Scan for the cell matching the given text and deliver its [X, Y] coordinate at center. 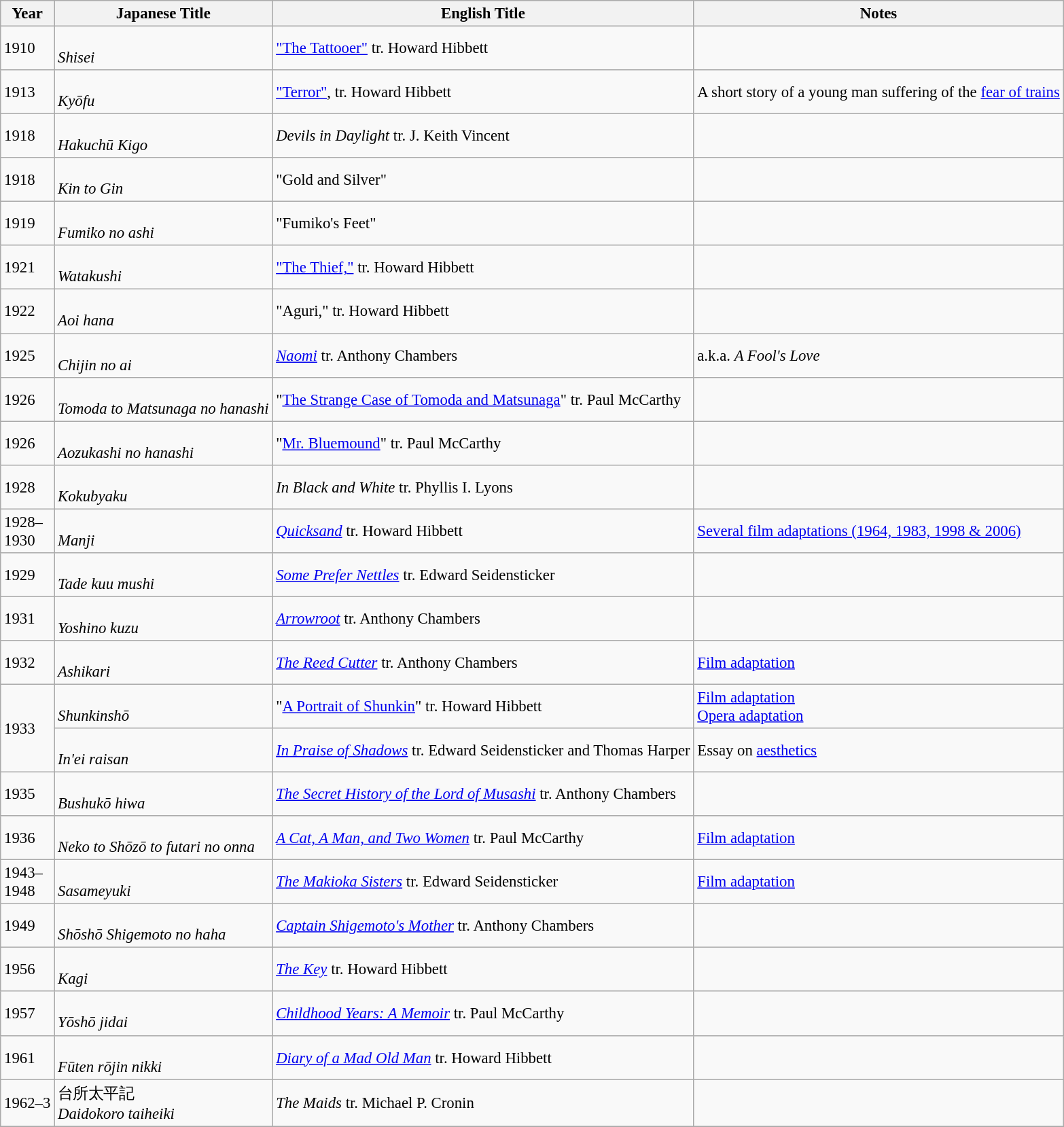
Some Prefer Nettles tr. Edward Seidensticker [483, 575]
"The Thief," tr. Howard Hibbett [483, 268]
Yōshō jidai [163, 1014]
Childhood Years: A Memoir tr. Paul McCarthy [483, 1014]
Devils in Daylight tr. J. Keith Vincent [483, 136]
1962–3 [27, 1103]
Watakushi [163, 268]
1957 [27, 1014]
Fumiko no ashi [163, 224]
Bushukō hiwa [163, 795]
Naomi tr. Anthony Chambers [483, 356]
In'ei raisan [163, 750]
1943–1948 [27, 882]
The Reed Cutter tr. Anthony Chambers [483, 663]
a.k.a. A Fool's Love [879, 356]
English Title [483, 14]
In Black and White tr. Phyllis I. Lyons [483, 486]
1956 [27, 970]
Shunkinshō [163, 706]
Hakuchū Kigo [163, 136]
1928–1930 [27, 531]
1928 [27, 486]
1936 [27, 838]
1931 [27, 618]
Year [27, 14]
1921 [27, 268]
Diary of a Mad Old Man tr. Howard Hibbett [483, 1057]
Yoshino kuzu [163, 618]
台所太平記Daidokoro taiheiki [163, 1103]
"Fumiko's Feet" [483, 224]
1919 [27, 224]
1932 [27, 663]
Japanese Title [163, 14]
Tade kuu mushi [163, 575]
1913 [27, 92]
The Secret History of the Lord of Musashi tr. Anthony Chambers [483, 795]
Kagi [163, 970]
Tomoda to Matsunaga no hanashi [163, 399]
"The Strange Case of Tomoda and Matsunaga" tr. Paul McCarthy [483, 399]
Chijin no ai [163, 356]
Aoi hana [163, 311]
Quicksand tr. Howard Hibbett [483, 531]
Kin to Gin [163, 179]
Sasameyuki [163, 882]
Manji [163, 531]
"Mr. Bluemound" tr. Paul McCarthy [483, 443]
Arrowroot tr. Anthony Chambers [483, 618]
A Cat, A Man, and Two Women tr. Paul McCarthy [483, 838]
Kokubyaku [163, 486]
Shōshō Shigemoto no haha [163, 925]
Several film adaptations (1964, 1983, 1998 & 2006) [879, 531]
Notes [879, 14]
Aozukashi no hanashi [163, 443]
"Terror", tr. Howard Hibbett [483, 92]
Kyōfu [163, 92]
The Makioka Sisters tr. Edward Seidensticker [483, 882]
In Praise of Shadows tr. Edward Seidensticker and Thomas Harper [483, 750]
1910 [27, 49]
1935 [27, 795]
Captain Shigemoto's Mother tr. Anthony Chambers [483, 925]
The Key tr. Howard Hibbett [483, 970]
"A Portrait of Shunkin" tr. Howard Hibbett [483, 706]
"The Tattooer" tr. Howard Hibbett [483, 49]
A short story of a young man suffering of the fear of trains [879, 92]
1933 [27, 728]
Essay on aesthetics [879, 750]
"Gold and Silver" [483, 179]
Film adaptationOpera adaptation [879, 706]
Neko to Shōzō to futari no onna [163, 838]
1929 [27, 575]
1961 [27, 1057]
1925 [27, 356]
1949 [27, 925]
Ashikari [163, 663]
1922 [27, 311]
The Maids tr. Michael P. Cronin [483, 1103]
Fūten rōjin nikki [163, 1057]
"Aguri," tr. Howard Hibbett [483, 311]
Shisei [163, 49]
